Identify which cell holds the provided text, then report its [x, y] central coordinate. 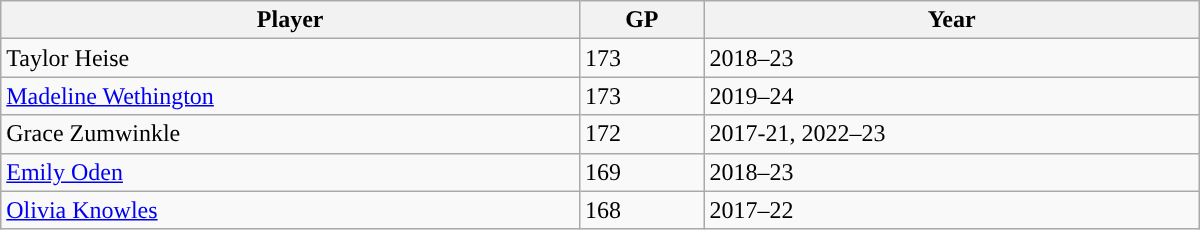
Grace Zumwinkle [290, 134]
Emily Oden [290, 172]
Olivia Knowles [290, 210]
GP [642, 20]
169 [642, 172]
2017-21, 2022–23 [952, 134]
172 [642, 134]
Player [290, 20]
2017–22 [952, 210]
2019–24 [952, 96]
Madeline Wethington [290, 96]
Year [952, 20]
Taylor Heise [290, 58]
168 [642, 210]
